Identify which cell holds the provided text, then report its (X, Y) central coordinate. 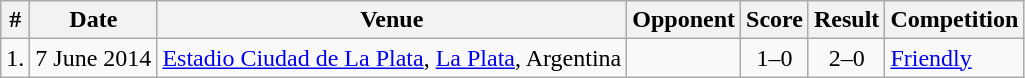
Result (846, 20)
Venue (392, 20)
2–0 (846, 58)
Score (775, 20)
Opponent (684, 20)
1–0 (775, 58)
Competition (954, 20)
Date (94, 20)
Estadio Ciudad de La Plata, La Plata, Argentina (392, 58)
7 June 2014 (94, 58)
1. (16, 58)
# (16, 20)
Friendly (954, 58)
